Search for the cell housing the specified text and yield its [x, y] center coordinate. 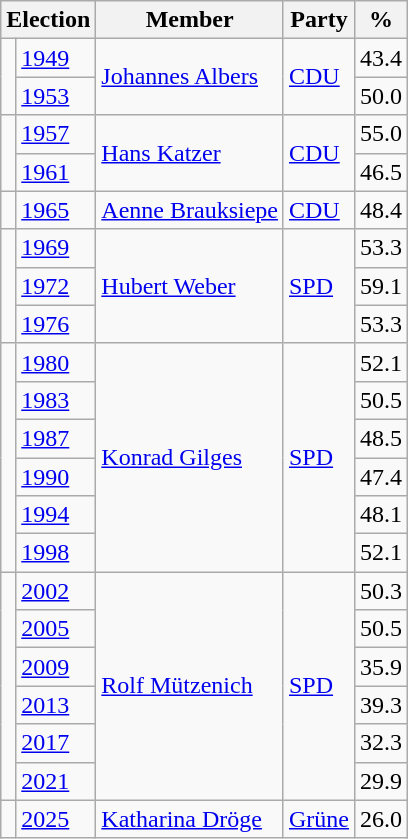
29.9 [382, 781]
% [382, 20]
48.4 [382, 210]
50.3 [382, 591]
Grüne [318, 819]
2002 [56, 591]
1990 [56, 477]
1983 [56, 400]
Katharina Dröge [190, 819]
Aenne Brauksiepe [190, 210]
2013 [56, 705]
43.4 [382, 58]
2025 [56, 819]
1998 [56, 553]
26.0 [382, 819]
Rolf Mützenich [190, 686]
1976 [56, 324]
35.9 [382, 667]
48.5 [382, 438]
1961 [56, 172]
1957 [56, 134]
55.0 [382, 134]
1980 [56, 362]
1949 [56, 58]
1969 [56, 248]
Party [318, 20]
Konrad Gilges [190, 457]
2009 [56, 667]
47.4 [382, 477]
39.3 [382, 705]
Election [48, 20]
Hubert Weber [190, 286]
32.3 [382, 743]
Johannes Albers [190, 77]
46.5 [382, 172]
Member [190, 20]
1965 [56, 210]
48.1 [382, 515]
1953 [56, 96]
2005 [56, 629]
2021 [56, 781]
50.0 [382, 96]
Hans Katzer [190, 153]
1972 [56, 286]
1994 [56, 515]
1987 [56, 438]
2017 [56, 743]
59.1 [382, 286]
